Extract the [X, Y] coordinate from the center of the cell holding the provided text.  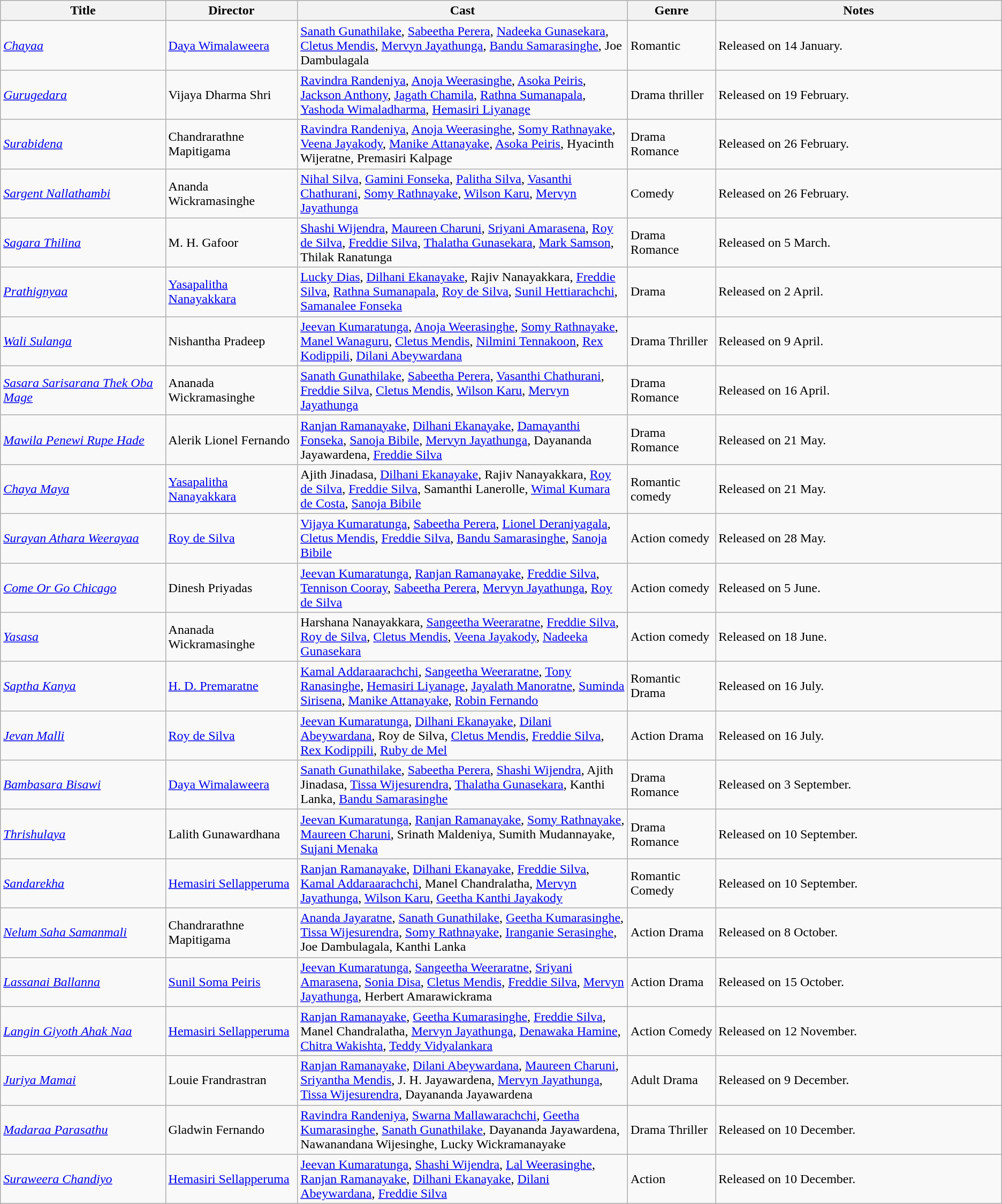
Action Comedy [671, 1031]
Released on 14 January. [859, 46]
Thrishulaya [83, 834]
Surayan Athara Weerayaa [83, 538]
Ananda Jayaratne, Sanath Gunathilake, Geetha Kumarasinghe, Tissa Wijesurendra, Somy Rathnayake, Iranganie Serasinghe, Joe Dambulagala, Kanthi Lanka [462, 933]
Juriya Mamai [83, 1080]
Nihal Silva, Gamini Fonseka, Palitha Silva, Vasanthi Chathurani, Somy Rathnayake, Wilson Karu, Mervyn Jayathunga [462, 193]
Action [671, 1179]
Director [231, 11]
Jeevan Kumaratunga, Shashi Wijendra, Lal Weerasinghe, Ranjan Ramanayake, Dilhani Ekanayake, Dilani Abeywardana, Freddie Silva [462, 1179]
Sagara Thilina [83, 243]
Lassanai Ballanna [83, 982]
Chayaa [83, 46]
Drama [671, 292]
Released on 8 October. [859, 933]
Cast [462, 11]
Surabidena [83, 144]
Ravindra Randeniya, Anoja Weerasinghe, Somy Rathnayake, Veena Jayakody, Manike Attanayake, Asoka Peiris, Hyacinth Wijeratne, Premasiri Kalpage [462, 144]
Bambasara Bisawi [83, 785]
Nelum Saha Samanmali [83, 933]
Romantic [671, 46]
Dinesh Priyadas [231, 588]
Jeevan Kumaratunga, Anoja Weerasinghe, Somy Rathnayake, Manel Wanaguru, Cletus Mendis, Nilmini Tennakoon, Rex Kodippili, Dilani Abeywardana [462, 341]
Ravindra Randeniya, Anoja Weerasinghe, Asoka Peiris, Jackson Anthony, Jagath Chamila, Rathna Sumanapala, Yashoda Wimaladharma, Hemasiri Liyanage [462, 95]
H. D. Premaratne [231, 686]
Released on 3 September. [859, 785]
Released on 12 November. [859, 1031]
Vijaya Dharma Shri [231, 95]
Nishantha Pradeep [231, 341]
Vijaya Kumaratunga, Sabeetha Perera, Lionel Deraniyagala, Cletus Mendis, Freddie Silva, Bandu Samarasinghe, Sanoja Bibile [462, 538]
Released on 16 April. [859, 390]
Released on 2 April. [859, 292]
Suraweera Chandiyo [83, 1179]
Langin Giyoth Ahak Naa [83, 1031]
Harshana Nanayakkara, Sangeetha Weeraratne, Freddie Silva, Roy de Silva, Cletus Mendis, Veena Jayakody, Nadeeka Gunasekara [462, 637]
Romantic Comedy [671, 883]
Madaraa Parasathu [83, 1130]
Notes [859, 11]
Prathignyaa [83, 292]
Released on 18 June. [859, 637]
Romantic Drama [671, 686]
Ajith Jinadasa, Dilhani Ekanayake, Rajiv Nanayakkara, Roy de Silva, Freddie Silva, Samanthi Lanerolle, Wimal Kumara de Costa, Sanoja Bibile [462, 489]
Adult Drama [671, 1080]
Ranjan Ramanayake, Geetha Kumarasinghe, Freddie Silva, Manel Chandralatha, Mervyn Jayathunga, Denawaka Hamine, Chitra Wakishta, Teddy Vidyalankara [462, 1031]
Sanath Gunathilake, Sabeetha Perera, Shashi Wijendra, Ajith Jinadasa, Tissa Wijesurendra, Thalatha Gunasekara, Kanthi Lanka, Bandu Samarasinghe [462, 785]
Released on 5 June. [859, 588]
Wali Sulanga [83, 341]
Sanath Gunathilake, Sabeetha Perera, Vasanthi Chathurani, Freddie Silva, Cletus Mendis, Wilson Karu, Mervyn Jayathunga [462, 390]
Jeevan Kumaratunga, Sangeetha Weeraratne, Sriyani Amarasena, Sonia Disa, Cletus Mendis, Freddie Silva, Mervyn Jayathunga, Herbert Amarawickrama [462, 982]
Saptha Kanya [83, 686]
Ranjan Ramanayake, Dilhani Ekanayake, Damayanthi Fonseka, Sanoja Bibile, Mervyn Jayathunga, Dayananda Jayawardena, Freddie Silva [462, 440]
Sunil Soma Peiris [231, 982]
Jevan Malli [83, 736]
Shashi Wijendra, Maureen Charuni, Sriyani Amarasena, Roy de Silva, Freddie Silva, Thalatha Gunasekara, Mark Samson, Thilak Ranatunga [462, 243]
Sandarekha [83, 883]
Released on 5 March. [859, 243]
Romantic comedy [671, 489]
Jeevan Kumaratunga, Ranjan Ramanayake, Somy Rathnayake, Maureen Charuni, Srinath Maldeniya, Sumith Mudannayake, Sujani Menaka [462, 834]
Released on 28 May. [859, 538]
Come Or Go Chicago [83, 588]
Jeevan Kumaratunga, Dilhani Ekanayake, Dilani Abeywardana, Roy de Silva, Cletus Mendis, Freddie Silva, Rex Kodippili, Ruby de Mel [462, 736]
Released on 19 February. [859, 95]
Mawila Penewi Rupe Hade [83, 440]
Alerik Lionel Fernando [231, 440]
Drama thriller [671, 95]
Sanath Gunathilake, Sabeetha Perera, Nadeeka Gunasekara, Cletus Mendis, Mervyn Jayathunga, Bandu Samarasinghe, Joe Dambulagala [462, 46]
Louie Frandrastran [231, 1080]
Lalith Gunawardhana [231, 834]
Yasasa [83, 637]
Released on 9 December. [859, 1080]
Genre [671, 11]
Sasara Sarisarana Thek Oba Mage [83, 390]
M. H. Gafoor [231, 243]
Released on 9 April. [859, 341]
Title [83, 11]
Gurugedara [83, 95]
Jeevan Kumaratunga, Ranjan Ramanayake, Freddie Silva, Tennison Cooray, Sabeetha Perera, Mervyn Jayathunga, Roy de Silva [462, 588]
Comedy [671, 193]
Gladwin Fernando [231, 1130]
Ranjan Ramanayake, Dilhani Ekanayake, Freddie Silva, Kamal Addaraarachchi, Manel Chandralatha, Mervyn Jayathunga, Wilson Karu, Geetha Kanthi Jayakody [462, 883]
Ananda Wickramasinghe [231, 193]
Chaya Maya [83, 489]
Lucky Dias, Dilhani Ekanayake, Rajiv Nanayakkara, Freddie Silva, Rathna Sumanapala, Roy de Silva, Sunil Hettiarachchi, Samanalee Fonseka [462, 292]
Released on 15 October. [859, 982]
Sargent Nallathambi [83, 193]
